Return the (X, Y) coordinate for the center point of the cell that contains the specified text.  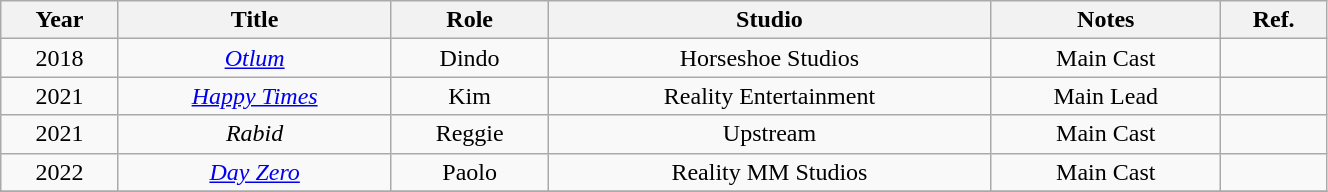
Notes (1106, 20)
Upstream (769, 134)
Happy Times (254, 96)
Horseshoe Studios (769, 58)
Day Zero (254, 172)
Ref. (1274, 20)
Kim (470, 96)
Dindo (470, 58)
Otlum (254, 58)
2022 (60, 172)
Year (60, 20)
Studio (769, 20)
Main Lead (1106, 96)
Reggie (470, 134)
Rabid (254, 134)
Role (470, 20)
Paolo (470, 172)
2018 (60, 58)
Title (254, 20)
Reality MM Studios (769, 172)
Reality Entertainment (769, 96)
